Extract the [X, Y] coordinate from the center of the cell holding the provided text.  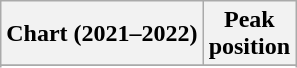
Peakposition [249, 34]
Chart (2021–2022) [102, 34]
